Locate the cell with the specified text and output its [X, Y] center coordinate. 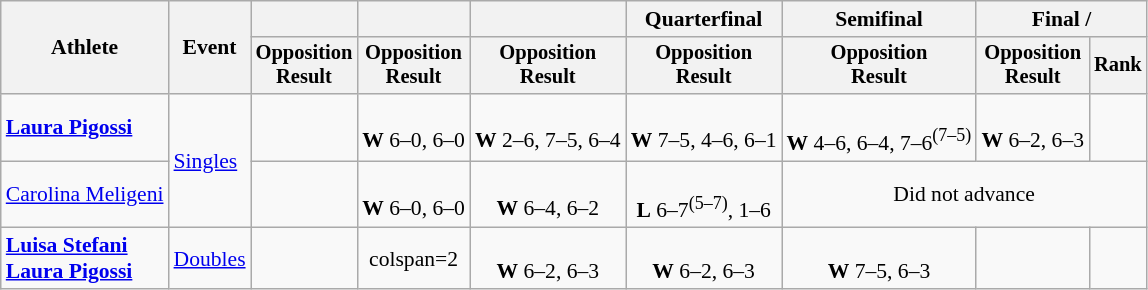
W 4–6, 6–4, 7–6(7–5) [880, 128]
Athlete [85, 48]
Semifinal [880, 19]
Quarterfinal [704, 19]
Carolina Meligeni [85, 194]
Luisa StefaniLaura Pigossi [85, 258]
W 2–6, 7–5, 6–4 [548, 128]
Rank [1118, 66]
Singles [210, 161]
Doubles [210, 258]
Final / [1061, 19]
L 6–7(5–7), 1–6 [704, 194]
Did not advance [964, 194]
Laura Pigossi [85, 128]
W 7–5, 4–6, 6–1 [704, 128]
colspan=2 [414, 258]
W 7–5, 6–3 [880, 258]
W 6–4, 6–2 [548, 194]
Event [210, 48]
